Detect which cell encompasses the target text, then output its (x, y) center coordinate. 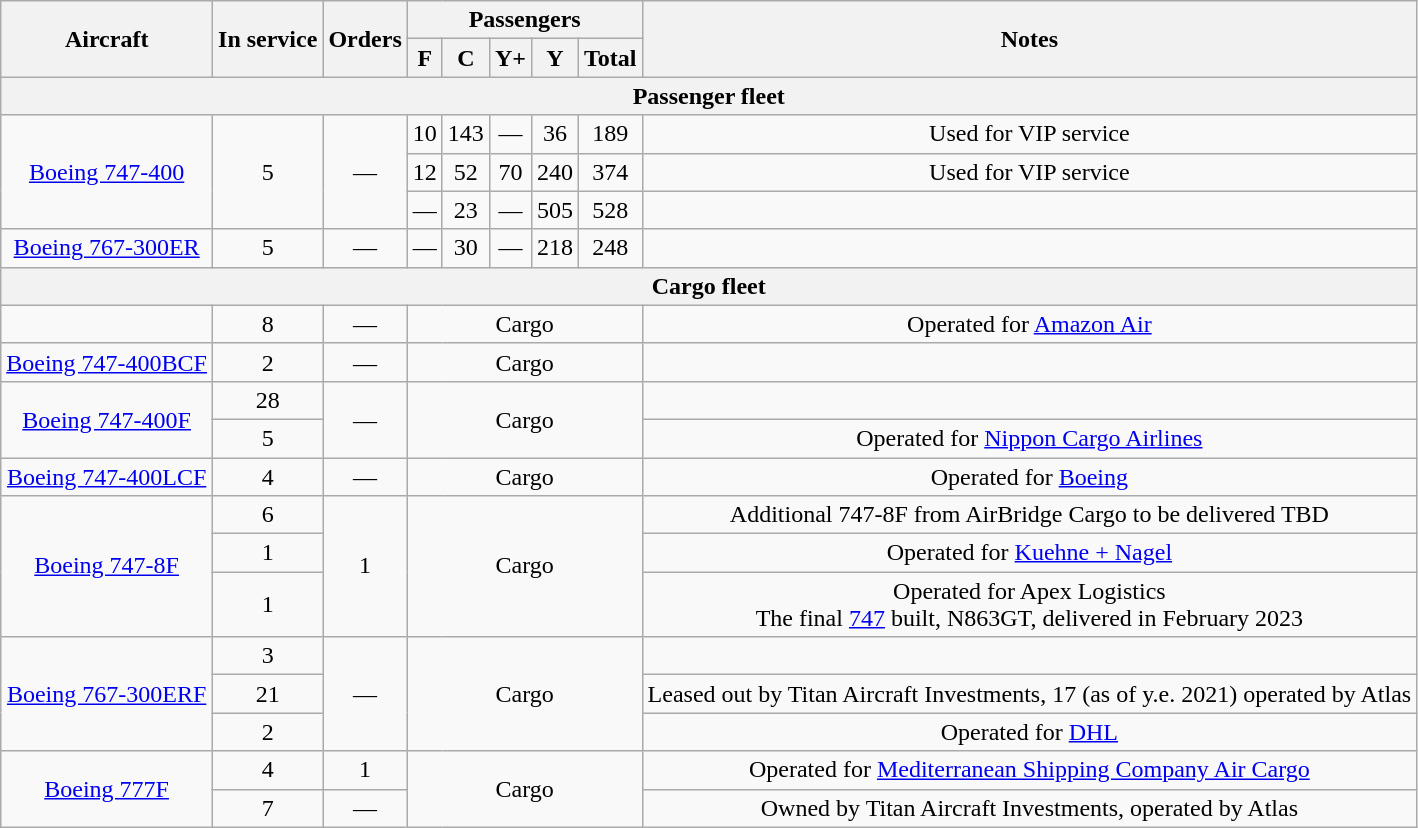
189 (611, 134)
30 (466, 248)
Additional 747-8F from AirBridge Cargo to be delivered TBD (1030, 515)
36 (554, 134)
6 (268, 515)
Operated for Apex Logistics The final 747 built, N863GT, delivered in February 2023 (1030, 604)
Leased out by Titan Aircraft Investments, 17 (as of y.e. 2021) operated by Atlas (1030, 694)
374 (611, 172)
F (424, 58)
Boeing 747-400F (107, 419)
Cargo fleet (709, 286)
Operated for Mediterranean Shipping Company Air Cargo (1030, 770)
218 (554, 248)
528 (611, 210)
143 (466, 134)
Operated for DHL (1030, 732)
Boeing 747-8F (107, 566)
Boeing 767-300ERF (107, 694)
28 (268, 400)
Passenger fleet (709, 96)
Boeing 777F (107, 789)
12 (424, 172)
7 (268, 808)
52 (466, 172)
In service (268, 39)
Boeing 767-300ER (107, 248)
10 (424, 134)
3 (268, 656)
21 (268, 694)
Operated for Kuehne + Nagel (1030, 553)
Y (554, 58)
Boeing 747-400BCF (107, 362)
Aircraft (107, 39)
240 (554, 172)
Operated for Boeing (1030, 477)
Total (611, 58)
Notes (1030, 39)
Operated for Amazon Air (1030, 324)
C (466, 58)
Boeing 747-400 (107, 172)
70 (510, 172)
Orders (365, 39)
248 (611, 248)
505 (554, 210)
Boeing 747-400LCF (107, 477)
Passengers (524, 20)
8 (268, 324)
Operated for Nippon Cargo Airlines (1030, 438)
Owned by Titan Aircraft Investments, operated by Atlas (1030, 808)
Y+ (510, 58)
23 (466, 210)
